Determine the (X, Y) coordinate at the center of the cell enclosing the given text.  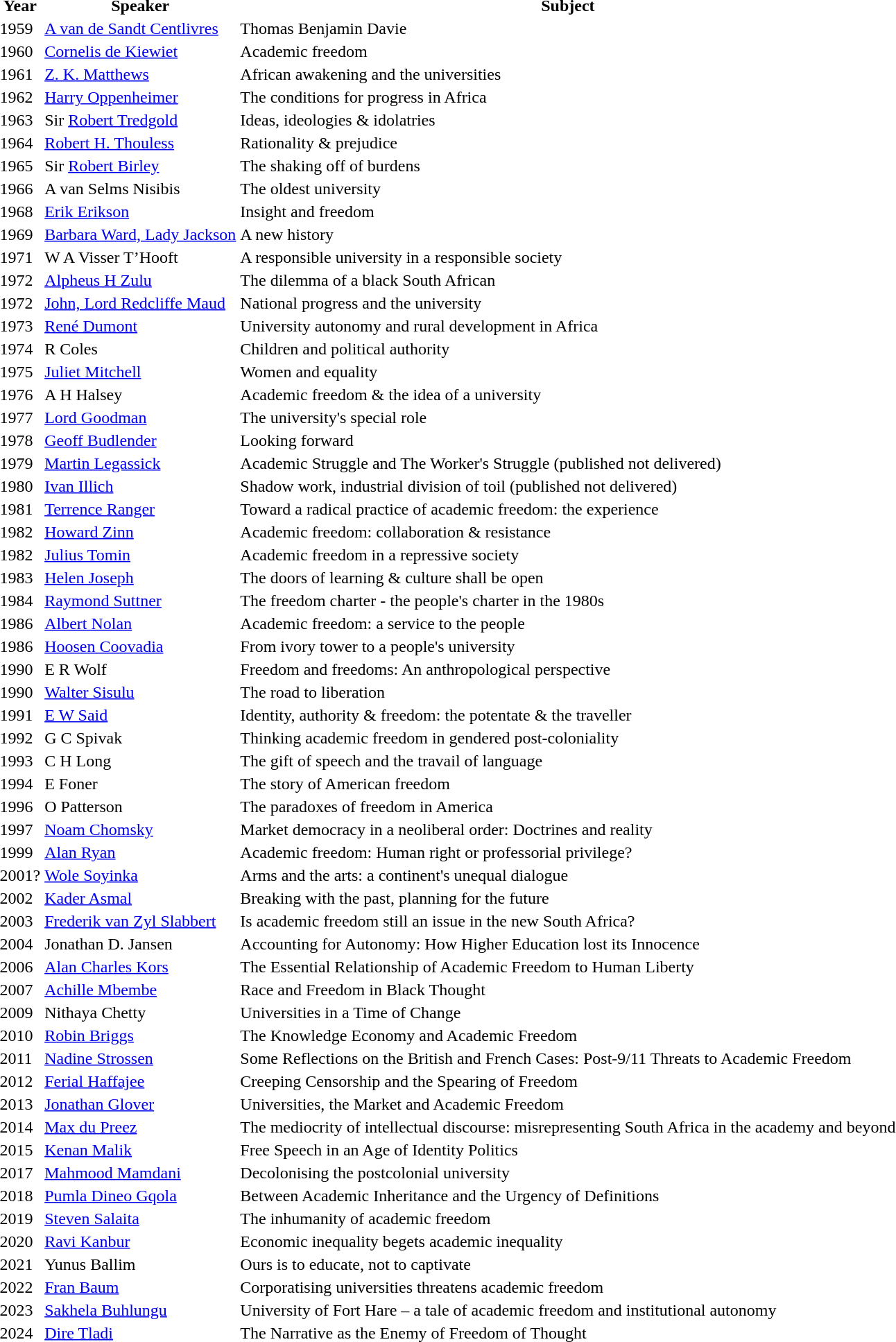
Robin Briggs (140, 1035)
W A Visser T’Hooft (140, 257)
Helen Joseph (140, 578)
Cornelis de Kiewiet (140, 51)
Howard Zinn (140, 532)
Ravi Kanbur (140, 1241)
Steven Salaita (140, 1219)
Barbara Ward, Lady Jackson (140, 234)
Terrence Ranger (140, 509)
A H Halsey (140, 395)
Raymond Suttner (140, 601)
Julius Tomin (140, 555)
René Dumont (140, 326)
Mahmood Mamdani (140, 1173)
Harry Oppenheimer (140, 97)
E R Wolf (140, 669)
Geoff Budlender (140, 440)
Juliet Mitchell (140, 372)
A van Selms Nisibis (140, 189)
Z. K. Matthews (140, 74)
Kenan Malik (140, 1150)
E W Said (140, 715)
Alpheus H Zulu (140, 280)
Sir Robert Tredgold (140, 120)
O Patterson (140, 807)
Yunus Ballim (140, 1264)
Hoosen Coovadia (140, 646)
Max du Preez (140, 1127)
G C Spivak (140, 738)
Kader Asmal (140, 898)
Sir Robert Birley (140, 166)
Albert Nolan (140, 623)
C H Long (140, 761)
Lord Goodman (140, 418)
Martin Legassick (140, 463)
Alan Ryan (140, 852)
Erik Erikson (140, 212)
Robert H. Thouless (140, 143)
Pumla Dineo Gqola (140, 1196)
Alan Charles Kors (140, 967)
John, Lord Redcliffe Maud (140, 303)
A van de Sandt Centlivres (140, 28)
R Coles (140, 349)
Ferial Haffajee (140, 1081)
E Foner (140, 784)
Jonathan Glover (140, 1104)
Walter Sisulu (140, 692)
Achille Mbembe (140, 990)
Nithaya Chetty (140, 1013)
Nadine Strossen (140, 1058)
Ivan Illich (140, 486)
Fran Baum (140, 1287)
Frederik van Zyl Slabbert (140, 921)
Jonathan D. Jansen (140, 944)
Noam Chomsky (140, 829)
Wole Soyinka (140, 875)
Sakhela Buhlungu (140, 1310)
